Find where the given text appears and provide that cell's center as (X, Y) coordinate. 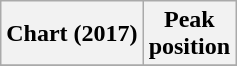
Chart (2017) (72, 34)
Peakposition (189, 34)
